Extract the [X, Y] coordinate from the center of the cell holding the provided text.  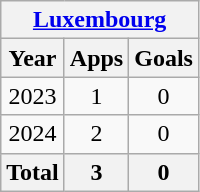
Total [33, 172]
2024 [33, 134]
2023 [33, 96]
3 [96, 172]
Luxembourg [100, 20]
Apps [96, 58]
1 [96, 96]
2 [96, 134]
Year [33, 58]
Goals [164, 58]
